Extract the (X, Y) coordinate from the center of the cell holding the provided text.  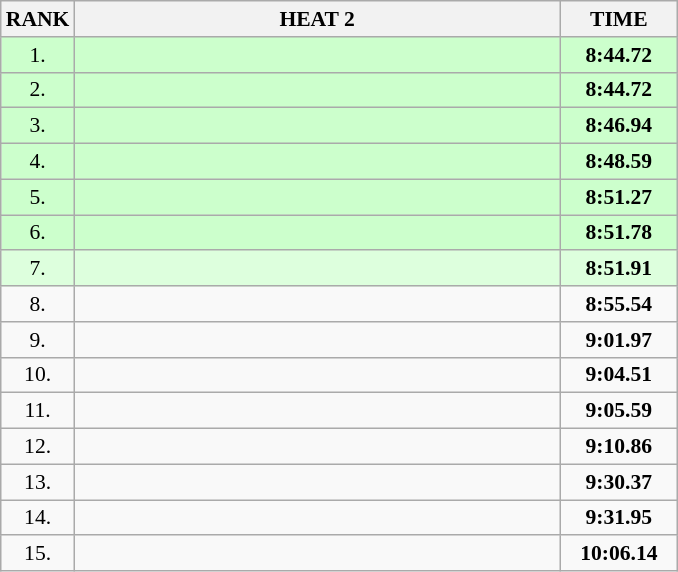
11. (38, 411)
8:51.91 (619, 269)
4. (38, 162)
9:10.86 (619, 447)
14. (38, 518)
8:48.59 (619, 162)
3. (38, 126)
9:31.95 (619, 518)
6. (38, 233)
5. (38, 197)
1. (38, 55)
9:05.59 (619, 411)
10:06.14 (619, 554)
7. (38, 269)
9. (38, 340)
HEAT 2 (316, 19)
15. (38, 554)
13. (38, 482)
12. (38, 447)
8:55.54 (619, 304)
RANK (38, 19)
8. (38, 304)
9:04.51 (619, 375)
8:51.27 (619, 197)
8:46.94 (619, 126)
9:30.37 (619, 482)
TIME (619, 19)
10. (38, 375)
2. (38, 90)
9:01.97 (619, 340)
8:51.78 (619, 233)
